Identify which cell holds the provided text, then report its [X, Y] central coordinate. 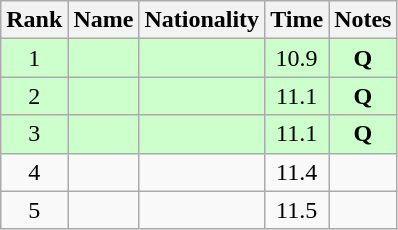
Time [297, 20]
10.9 [297, 58]
Rank [34, 20]
11.4 [297, 172]
2 [34, 96]
Name [104, 20]
5 [34, 210]
Nationality [202, 20]
4 [34, 172]
3 [34, 134]
11.5 [297, 210]
1 [34, 58]
Notes [363, 20]
